Return [X, Y] of the center of cell containing provided text 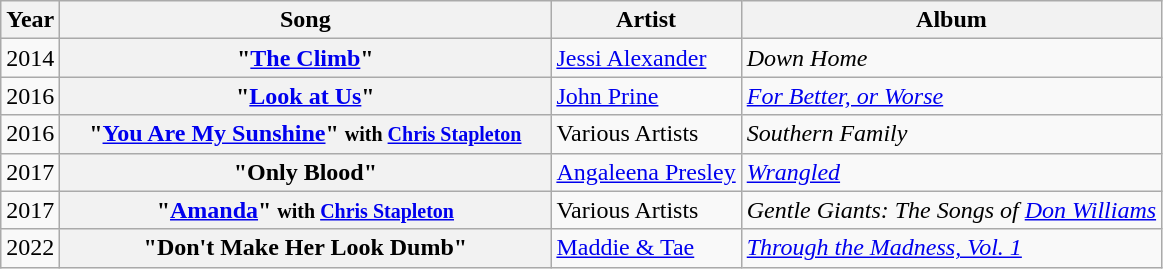
2022 [30, 248]
Through the Madness, Vol. 1 [951, 248]
Maddie & Tae [646, 248]
For Better, or Worse [951, 96]
Down Home [951, 58]
"The Climb" [306, 58]
"Don't Make Her Look Dumb" [306, 248]
Jessi Alexander [646, 58]
Gentle Giants: The Songs of Don Williams [951, 210]
Year [30, 20]
Wrangled [951, 172]
Angaleena Presley [646, 172]
"Look at Us" [306, 96]
"You Are My Sunshine" with Chris Stapleton [306, 134]
Southern Family [951, 134]
Song [306, 20]
John Prine [646, 96]
Album [951, 20]
2014 [30, 58]
Artist [646, 20]
"Only Blood" [306, 172]
"Amanda" with Chris Stapleton [306, 210]
